Pinpoint the cell where the given text exists, returning its (x, y) midpoint coordinate. 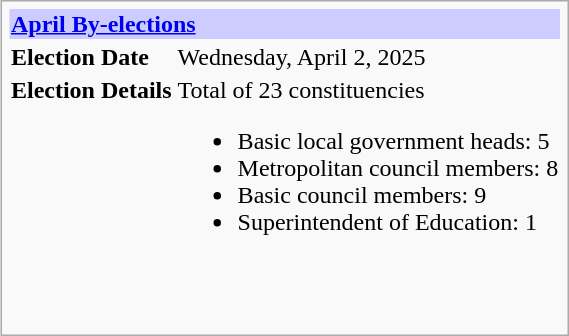
Election Details (91, 168)
Election Date (91, 57)
April By-elections (284, 24)
Wednesday, April 2, 2025 (368, 57)
Total of 23 constituenciesBasic local government heads: 5Metropolitan council members: 8Basic council members: 9Superintendent of Education: 1 (368, 168)
